Provide the [X, Y] coordinate of the cell's center where the given text is located.  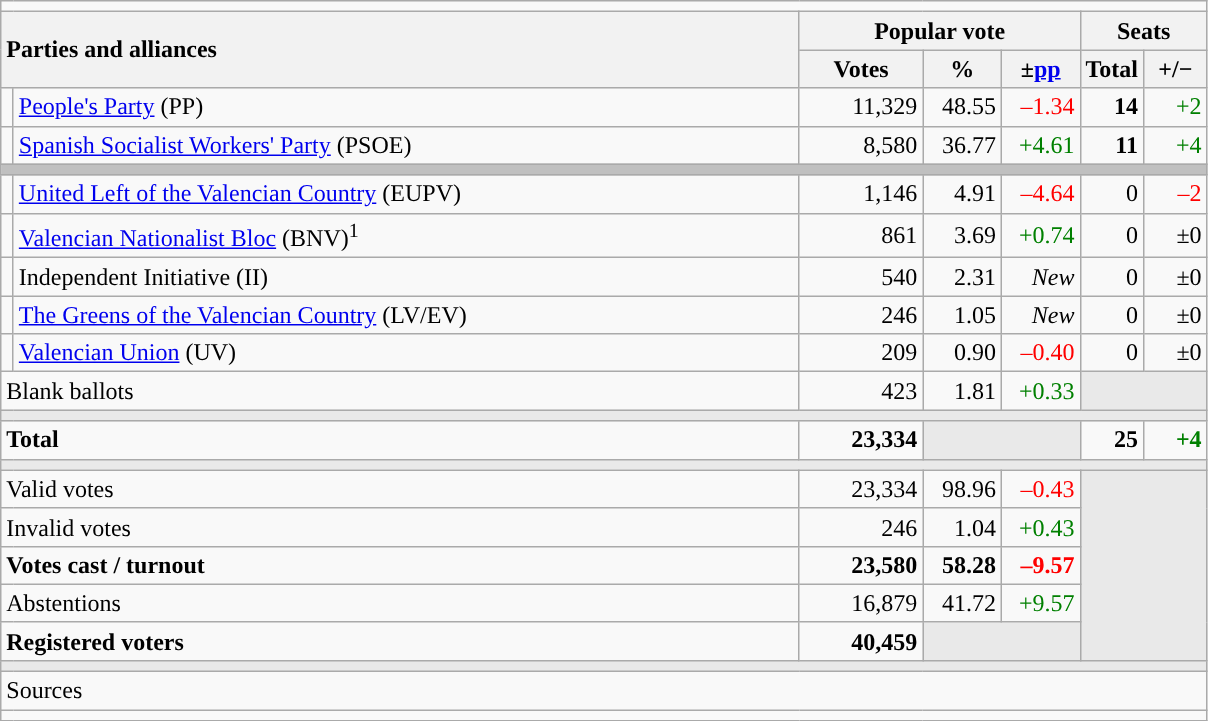
–9.57 [1040, 565]
23,580 [861, 565]
11 [1112, 145]
Spanish Socialist Workers' Party (PSOE) [406, 145]
+9.57 [1040, 603]
11,329 [861, 107]
People's Party (PP) [406, 107]
–0.40 [1040, 353]
16,879 [861, 603]
Seats [1144, 31]
48.55 [962, 107]
Invalid votes [400, 527]
58.28 [962, 565]
Abstentions [400, 603]
–1.34 [1040, 107]
–4.64 [1040, 194]
25 [1112, 440]
Sources [604, 691]
Votes [861, 69]
2.31 [962, 277]
+0.33 [1040, 391]
+0.43 [1040, 527]
1.81 [962, 391]
1.04 [962, 527]
+0.74 [1040, 236]
United Left of the Valencian Country (EUPV) [406, 194]
–0.43 [1040, 489]
–2 [1176, 194]
1.05 [962, 315]
3.69 [962, 236]
861 [861, 236]
+/− [1176, 69]
423 [861, 391]
Parties and alliances [400, 50]
1,146 [861, 194]
8,580 [861, 145]
Valid votes [400, 489]
Registered voters [400, 641]
98.96 [962, 489]
% [962, 69]
40,459 [861, 641]
Votes cast / turnout [400, 565]
540 [861, 277]
Valencian Nationalist Bloc (BNV)1 [406, 236]
0.90 [962, 353]
+2 [1176, 107]
The Greens of the Valencian Country (LV/EV) [406, 315]
Popular vote [940, 31]
Independent Initiative (II) [406, 277]
+4.61 [1040, 145]
±pp [1040, 69]
36.77 [962, 145]
209 [861, 353]
4.91 [962, 194]
14 [1112, 107]
Blank ballots [400, 391]
Valencian Union (UV) [406, 353]
41.72 [962, 603]
